For the text-containing cell, return its midpoint in [X, Y] coordinate format. 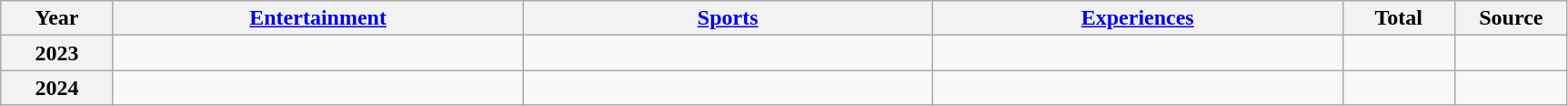
Entertainment [318, 18]
Year [57, 18]
2023 [57, 53]
Experiences [1137, 18]
Sports [728, 18]
Source [1512, 18]
Total [1399, 18]
2024 [57, 88]
